Pinpoint the cell where the given text exists, returning its (x, y) midpoint coordinate. 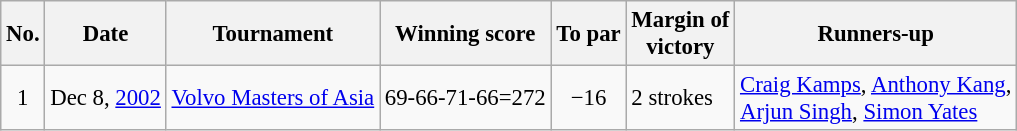
To par (588, 34)
Winning score (466, 34)
Volvo Masters of Asia (272, 98)
Runners-up (876, 34)
2 strokes (680, 98)
69-66-71-66=272 (466, 98)
−16 (588, 98)
Dec 8, 2002 (106, 98)
No. (23, 34)
1 (23, 98)
Craig Kamps, Anthony Kang, Arjun Singh, Simon Yates (876, 98)
Date (106, 34)
Tournament (272, 34)
Margin ofvictory (680, 34)
